Locate the cell with the specified text and output its [x, y] center coordinate. 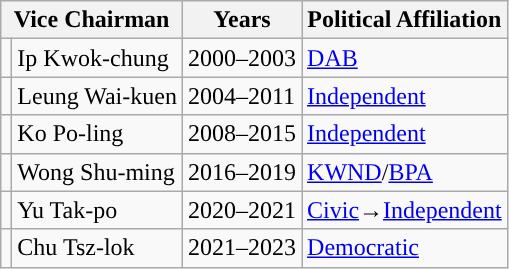
2000–2003 [242, 58]
Civic→Independent [405, 210]
2020–2021 [242, 210]
Chu Tsz-lok [98, 248]
2004–2011 [242, 96]
Ip Kwok-chung [98, 58]
2021–2023 [242, 248]
2016–2019 [242, 172]
Leung Wai-kuen [98, 96]
Wong Shu-ming [98, 172]
Yu Tak-po [98, 210]
2008–2015 [242, 134]
Ko Po-ling [98, 134]
DAB [405, 58]
Democratic [405, 248]
KWND/BPA [405, 172]
Vice Chairman [92, 20]
Years [242, 20]
Political Affiliation [405, 20]
